Capture the cell that displays the provided text and extract its (X, Y) central coordinate. 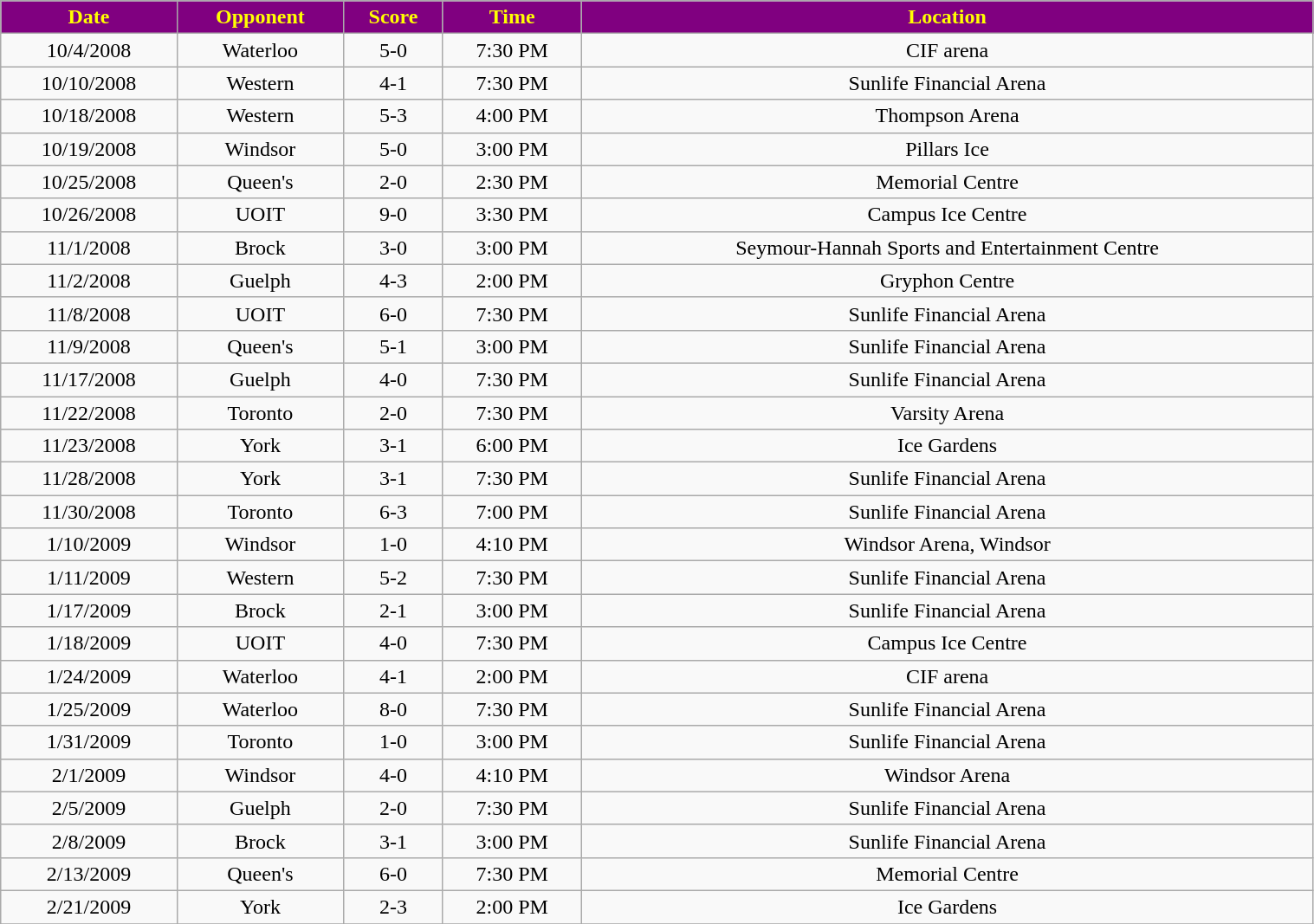
10/19/2008 (89, 149)
1/25/2009 (89, 709)
Varsity Arena (948, 413)
Seymour-Hannah Sports and Entertainment Centre (948, 248)
Gryphon Centre (948, 281)
1/11/2009 (89, 578)
11/1/2008 (89, 248)
Windsor Arena (948, 775)
1/17/2009 (89, 611)
11/9/2008 (89, 346)
Date (89, 17)
Windsor Arena, Windsor (948, 545)
Score (393, 17)
2-1 (393, 611)
11/17/2008 (89, 379)
2/5/2009 (89, 808)
Thompson Arena (948, 116)
1/31/2009 (89, 742)
3-0 (393, 248)
Opponent (260, 17)
11/22/2008 (89, 413)
7:00 PM (512, 512)
8-0 (393, 709)
2/1/2009 (89, 775)
2/8/2009 (89, 841)
10/25/2008 (89, 182)
Time (512, 17)
Location (948, 17)
2:30 PM (512, 182)
1/24/2009 (89, 676)
11/2/2008 (89, 281)
4:00 PM (512, 116)
10/4/2008 (89, 50)
11/23/2008 (89, 446)
11/8/2008 (89, 313)
10/18/2008 (89, 116)
Pillars Ice (948, 149)
2/13/2009 (89, 874)
2/21/2009 (89, 907)
11/30/2008 (89, 512)
1/10/2009 (89, 545)
3:30 PM (512, 215)
4-3 (393, 281)
10/26/2008 (89, 215)
10/10/2008 (89, 83)
11/28/2008 (89, 479)
5-1 (393, 346)
1/18/2009 (89, 643)
9-0 (393, 215)
5-3 (393, 116)
2-3 (393, 907)
5-2 (393, 578)
6:00 PM (512, 446)
6-3 (393, 512)
